Locate the cell with the specified text and output its [X, Y] center coordinate. 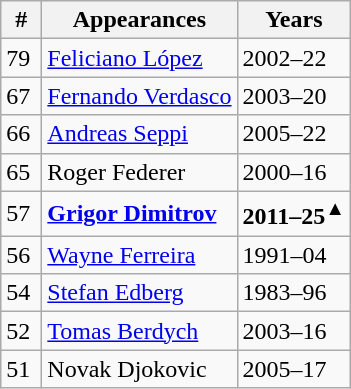
66 [22, 134]
57 [22, 214]
52 [22, 331]
2003–20 [294, 96]
65 [22, 172]
1983–96 [294, 293]
2005–22 [294, 134]
2005–17 [294, 369]
Wayne Ferreira [140, 255]
1991–04 [294, 255]
Andreas Seppi [140, 134]
54 [22, 293]
Years [294, 20]
Tomas Berdych [140, 331]
2011–25▲ [294, 214]
Stefan Edberg [140, 293]
51 [22, 369]
Feliciano López [140, 58]
Fernando Verdasco [140, 96]
2003–16 [294, 331]
Roger Federer [140, 172]
79 [22, 58]
56 [22, 255]
Novak Djokovic [140, 369]
Grigor Dimitrov [140, 214]
67 [22, 96]
2000–16 [294, 172]
# [22, 20]
2002–22 [294, 58]
Appearances [140, 20]
